Output the [x, y] coordinate of the center of the cell containing the given text.  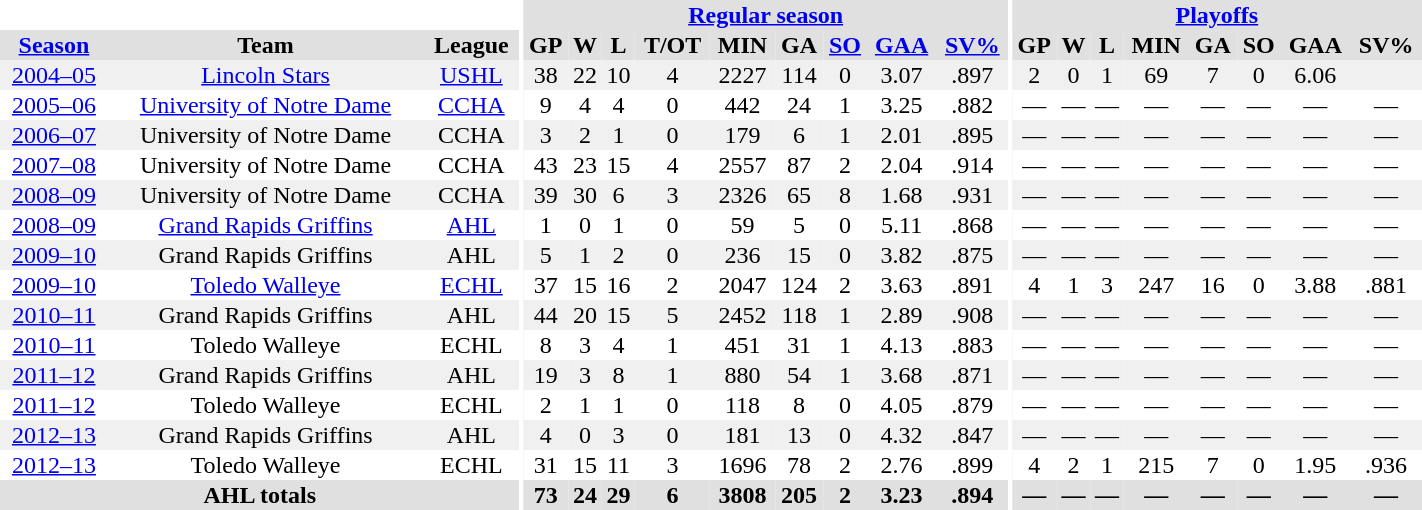
.847 [973, 435]
.908 [973, 315]
.897 [973, 75]
3.88 [1315, 285]
29 [618, 495]
Team [266, 45]
4.32 [902, 435]
73 [546, 495]
.899 [973, 465]
.936 [1386, 465]
2.01 [902, 135]
181 [742, 435]
2005–06 [54, 105]
69 [1156, 75]
.883 [973, 345]
124 [799, 285]
442 [742, 105]
Lincoln Stars [266, 75]
880 [742, 375]
43 [546, 165]
13 [799, 435]
19 [546, 375]
2047 [742, 285]
Season [54, 45]
3.82 [902, 255]
22 [584, 75]
League [471, 45]
11 [618, 465]
T/OT [672, 45]
2.76 [902, 465]
59 [742, 225]
1696 [742, 465]
236 [742, 255]
Regular season [766, 15]
10 [618, 75]
.871 [973, 375]
4.13 [902, 345]
.931 [973, 195]
.895 [973, 135]
44 [546, 315]
3.23 [902, 495]
3.68 [902, 375]
20 [584, 315]
4.05 [902, 405]
3808 [742, 495]
AHL totals [260, 495]
114 [799, 75]
3.63 [902, 285]
3.25 [902, 105]
.882 [973, 105]
215 [1156, 465]
179 [742, 135]
30 [584, 195]
205 [799, 495]
6.06 [1315, 75]
87 [799, 165]
5.11 [902, 225]
3.07 [902, 75]
2007–08 [54, 165]
2004–05 [54, 75]
1.68 [902, 195]
37 [546, 285]
2452 [742, 315]
9 [546, 105]
2227 [742, 75]
2006–07 [54, 135]
.914 [973, 165]
54 [799, 375]
.879 [973, 405]
.894 [973, 495]
247 [1156, 285]
39 [546, 195]
23 [584, 165]
451 [742, 345]
.868 [973, 225]
2326 [742, 195]
38 [546, 75]
2.04 [902, 165]
2557 [742, 165]
USHL [471, 75]
2.89 [902, 315]
1.95 [1315, 465]
.881 [1386, 285]
Playoffs [1217, 15]
65 [799, 195]
78 [799, 465]
.891 [973, 285]
.875 [973, 255]
